Identify which cell holds the provided text, then report its (x, y) central coordinate. 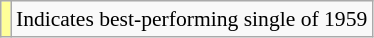
Indicates best-performing single of 1959 (192, 19)
